Find where the given text appears and provide that cell's center as (x, y) coordinate. 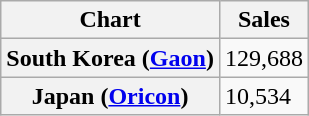
Sales (264, 20)
129,688 (264, 58)
Chart (110, 20)
10,534 (264, 96)
South Korea (Gaon) (110, 58)
Japan (Oricon) (110, 96)
